Output the (X, Y) coordinate of the center of the cell containing the given text.  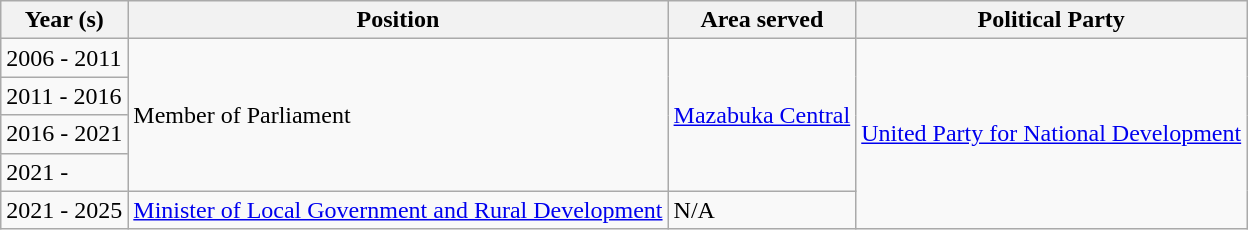
Area served (762, 20)
United Party for National Development (1052, 134)
2011 - 2016 (64, 96)
Minister of Local Government and Rural Development (398, 210)
2021 - (64, 172)
N/A (762, 210)
Position (398, 20)
2006 - 2011 (64, 58)
Political Party (1052, 20)
2016 - 2021 (64, 134)
Year (s) (64, 20)
2021 - 2025 (64, 210)
Mazabuka Central (762, 115)
Member of Parliament (398, 115)
